Find where the given text appears and provide that cell's center as (X, Y) coordinate. 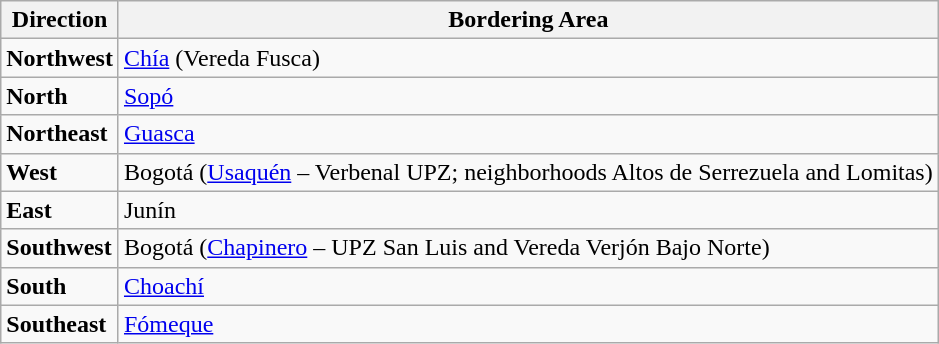
North (60, 96)
Bordering Area (528, 20)
East (60, 210)
Fómeque (528, 324)
Sopó (528, 96)
Bogotá (Chapinero – UPZ San Luis and Vereda Verjón Bajo Norte) (528, 248)
Bogotá (Usaquén – Verbenal UPZ; neighborhoods Altos de Serrezuela and Lomitas) (528, 172)
West (60, 172)
Direction (60, 20)
South (60, 286)
Southeast (60, 324)
Choachí (528, 286)
Chía (Vereda Fusca) (528, 58)
Northeast (60, 134)
Northwest (60, 58)
Southwest (60, 248)
Junín (528, 210)
Guasca (528, 134)
